Scan for the cell matching the given text and deliver its (x, y) coordinate at center. 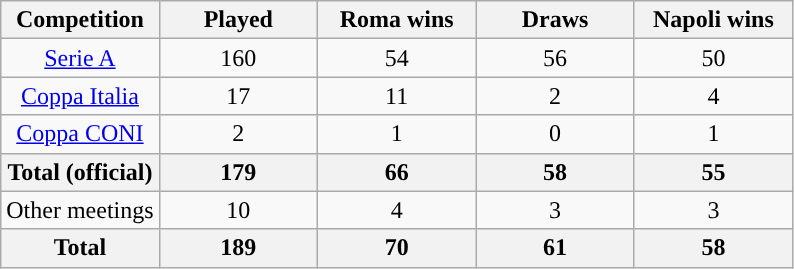
50 (713, 58)
66 (396, 172)
Coppa Italia (80, 96)
Coppa CONI (80, 134)
0 (555, 134)
Total (80, 248)
11 (396, 96)
189 (238, 248)
54 (396, 58)
Total (official) (80, 172)
179 (238, 172)
Played (238, 20)
160 (238, 58)
Napoli wins (713, 20)
Serie A (80, 58)
70 (396, 248)
10 (238, 210)
55 (713, 172)
Roma wins (396, 20)
Competition (80, 20)
56 (555, 58)
Other meetings (80, 210)
Draws (555, 20)
17 (238, 96)
61 (555, 248)
